Detect which cell encompasses the target text, then output its (x, y) center coordinate. 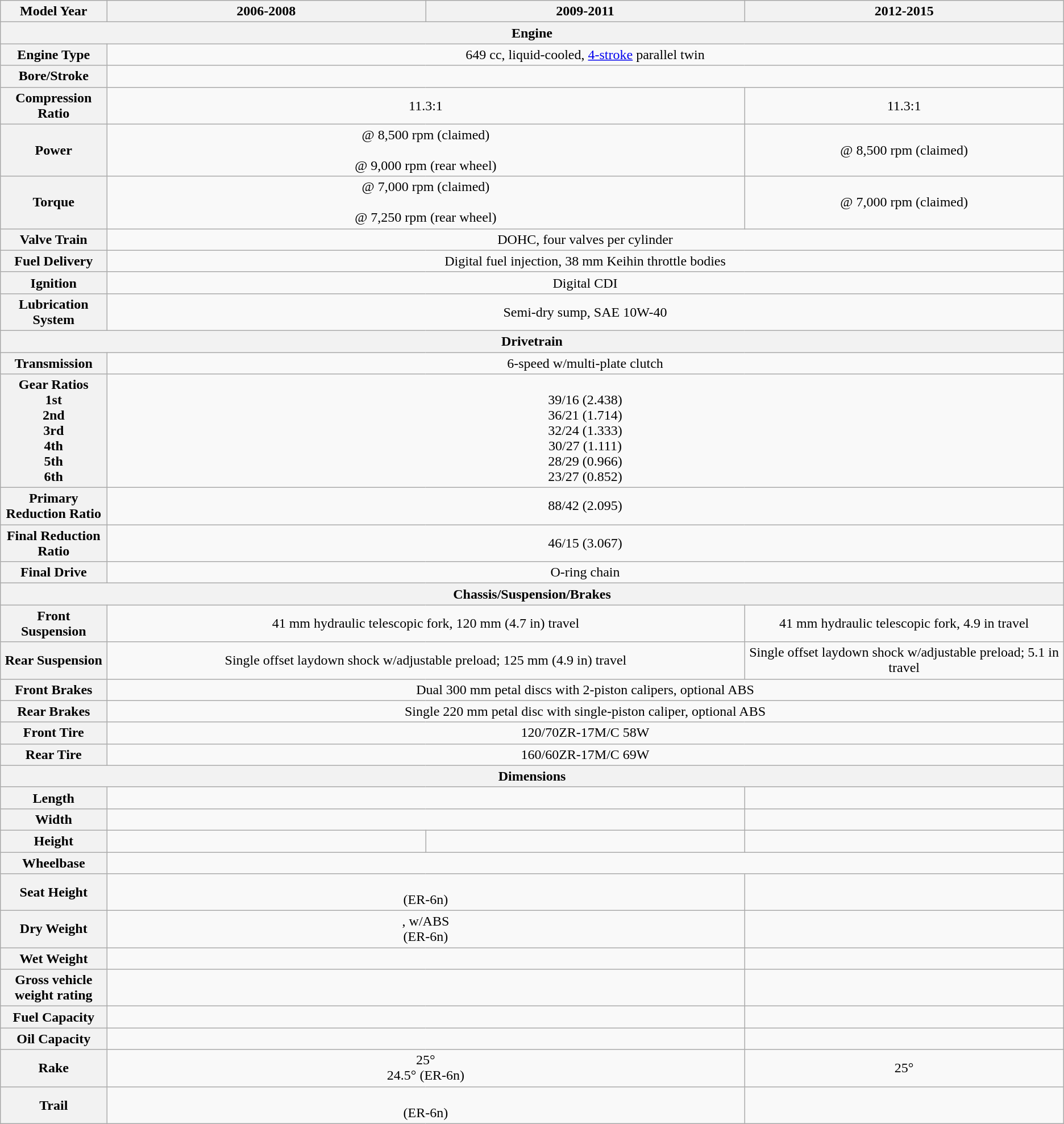
O-ring chain (585, 573)
Seat Height (53, 893)
Digital CDI (585, 283)
2006-2008 (266, 11)
Model Year (53, 11)
39/16 (2.438)36/21 (1.714)32/24 (1.333)30/27 (1.111)28/29 (0.966)23/27 (0.852) (585, 431)
Oil Capacity (53, 1039)
Chassis/Suspension/Brakes (532, 594)
@ 7,000 rpm (claimed) (904, 202)
Single 220 mm petal disc with single-piston caliper, optional ABS (585, 711)
6-speed w/multi-plate clutch (585, 363)
Rake (53, 1068)
Power (53, 150)
Ignition (53, 283)
Height (53, 841)
Primary Reduction Ratio (53, 506)
Wet Weight (53, 959)
Dual 300 mm petal discs with 2-piston calipers, optional ABS (585, 690)
Valve Train (53, 239)
Semi-dry sump, SAE 10W-40 (585, 312)
Trail (53, 1105)
@ 8,500 rpm (claimed) @ 9,000 rpm (rear wheel) (426, 150)
, w/ABS (ER-6n) (426, 929)
Single offset laydown shock w/adjustable preload; 125 mm (4.9 in) travel (426, 661)
88/42 (2.095) (585, 506)
Rear Brakes (53, 711)
Length (53, 798)
Fuel Delivery (53, 261)
Dimensions (532, 776)
Gear Ratios1st2nd3rd4th5th6th (53, 431)
Front Brakes (53, 690)
@ 8,500 rpm (claimed) (904, 150)
DOHC, four valves per cylinder (585, 239)
46/15 (3.067) (585, 544)
Single offset laydown shock w/adjustable preload; 5.1 in travel (904, 661)
Rear Tire (53, 754)
25° (904, 1068)
Engine (532, 33)
Lubrication System (53, 312)
25°24.5° (ER-6n) (426, 1068)
120/70ZR-17M/C 58W (585, 733)
Torque (53, 202)
2009-2011 (585, 11)
Digital fuel injection, 38 mm Keihin throttle bodies (585, 261)
Final Reduction Ratio (53, 544)
2012-2015 (904, 11)
Transmission (53, 363)
Bore/Stroke (53, 76)
Drivetrain (532, 341)
Wheelbase (53, 862)
649 cc, liquid-cooled, 4-stroke parallel twin (585, 55)
160/60ZR-17M/C 69W (585, 754)
41 mm hydraulic telescopic fork, 4.9 in travel (904, 623)
Rear Suspension (53, 661)
Final Drive (53, 573)
@ 7,000 rpm (claimed) @ 7,250 rpm (rear wheel) (426, 202)
Front Suspension (53, 623)
Engine Type (53, 55)
Width (53, 819)
41 mm hydraulic telescopic fork, 120 mm (4.7 in) travel (426, 623)
Front Tire (53, 733)
Fuel Capacity (53, 1017)
Dry Weight (53, 929)
Gross vehicle weight rating (53, 988)
Compression Ratio (53, 106)
